Scan for the cell matching the given text and deliver its (x, y) coordinate at center. 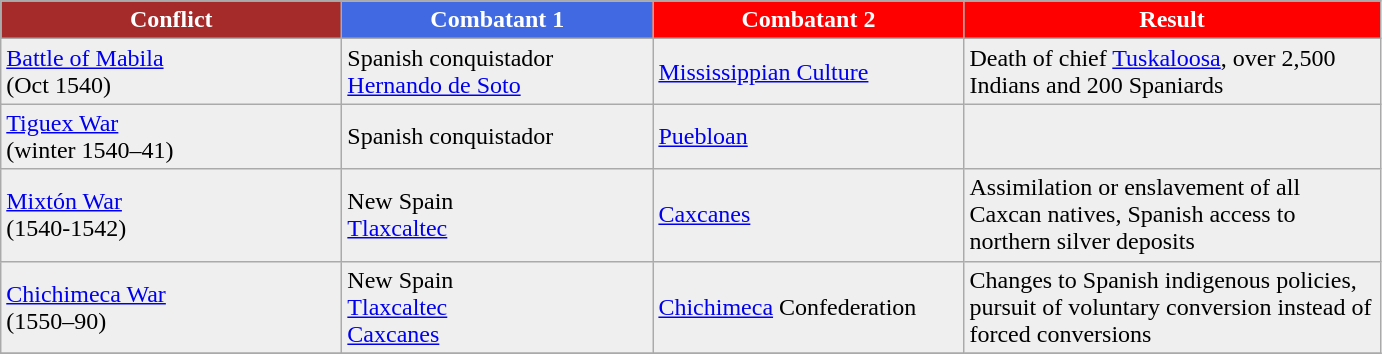
New Spain Tlaxcaltec Caxcanes (498, 307)
Death of chief Tuskaloosa, over 2,500 Indians and 200 Spaniards (1172, 72)
Combatant 2 (808, 20)
Battle of Mabila(Oct 1540) (172, 72)
Result (1172, 20)
Changes to Spanish indigenous policies, pursuit of voluntary conversion instead of forced conversions (1172, 307)
Combatant 1 (498, 20)
Spanish conquistador Hernando de Soto (498, 72)
Mixtón War(1540-1542) (172, 215)
Caxcanes (808, 215)
Mississippian Culture (808, 72)
Chichimeca War(1550–90) (172, 307)
Puebloan (808, 136)
Assimilation or enslavement of all Caxcan natives, Spanish access to northern silver deposits (1172, 215)
Spanish conquistador (498, 136)
Conflict (172, 20)
Chichimeca Confederation (808, 307)
New Spain Tlaxcaltec (498, 215)
Tiguex War(winter 1540–41) (172, 136)
